Capture the cell that displays the provided text and extract its (x, y) central coordinate. 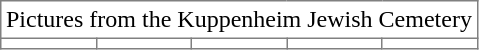
Pictures from the Kuppenheim Jewish Cemetery (239, 20)
